Determine the [X, Y] coordinate at the center of the cell enclosing the given text.  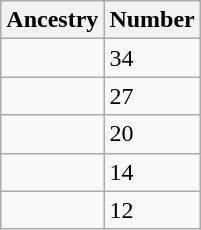
34 [152, 58]
Number [152, 20]
20 [152, 134]
14 [152, 172]
Ancestry [52, 20]
12 [152, 210]
27 [152, 96]
